Determine the [X, Y] coordinate at the center of the cell enclosing the given text.  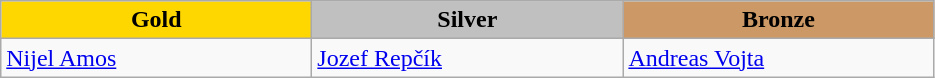
Jozef Repčík [468, 58]
Nijel Amos [156, 58]
Andreas Vojta [778, 58]
Bronze [778, 20]
Gold [156, 20]
Silver [468, 20]
